For the text-containing cell, return its midpoint in (X, Y) coordinate format. 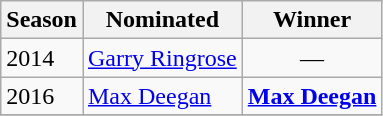
Season (42, 20)
Garry Ringrose (162, 58)
Nominated (162, 20)
— (312, 58)
Winner (312, 20)
2016 (42, 96)
2014 (42, 58)
